Determine the (X, Y) coordinate at the center of the cell enclosing the given text.  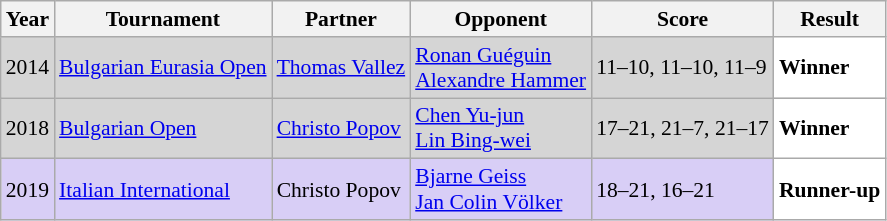
Ronan Guéguin Alexandre Hammer (500, 68)
Tournament (163, 19)
Result (830, 19)
Partner (342, 19)
Chen Yu-jun Lin Bing-wei (500, 128)
2014 (28, 68)
2019 (28, 190)
11–10, 11–10, 11–9 (682, 68)
2018 (28, 128)
Bulgarian Eurasia Open (163, 68)
Score (682, 19)
Italian International (163, 190)
Bjarne Geiss Jan Colin Völker (500, 190)
Opponent (500, 19)
18–21, 16–21 (682, 190)
Runner-up (830, 190)
Thomas Vallez (342, 68)
17–21, 21–7, 21–17 (682, 128)
Year (28, 19)
Bulgarian Open (163, 128)
